Return the [X, Y] coordinate for the center point of the cell that contains the specified text.  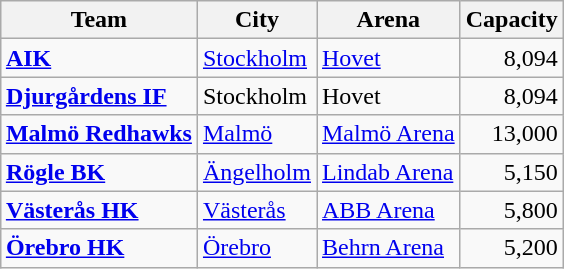
Västerås HK [98, 210]
Örebro [256, 248]
Lindab Arena [388, 172]
AIK [98, 58]
Arena [388, 20]
ABB Arena [388, 210]
5,200 [512, 248]
Capacity [512, 20]
Örebro HK [98, 248]
Ängelholm [256, 172]
Malmö Redhawks [98, 134]
5,150 [512, 172]
13,000 [512, 134]
Djurgårdens IF [98, 96]
Behrn Arena [388, 248]
5,800 [512, 210]
Västerås [256, 210]
Malmö [256, 134]
Team [98, 20]
City [256, 20]
Rögle BK [98, 172]
Malmö Arena [388, 134]
